Determine the (x, y) coordinate at the center of the cell enclosing the given text.  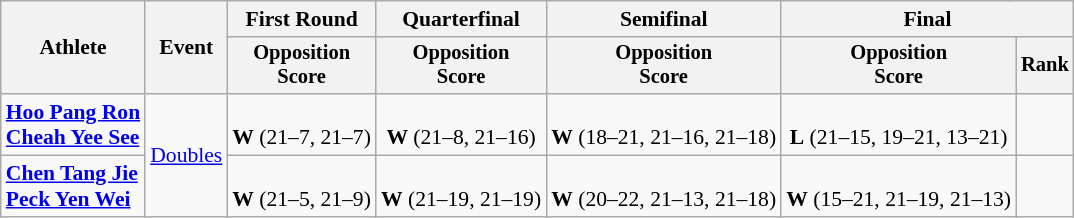
L (21–15, 19–21, 13–21) (898, 124)
W (18–21, 21–16, 21–18) (664, 124)
W (21–19, 21–19) (461, 186)
Chen Tang JiePeck Yen Wei (73, 186)
First Round (302, 19)
Event (186, 48)
W (21–8, 21–16) (461, 124)
Semifinal (664, 19)
Final (928, 19)
Athlete (73, 48)
Quarterfinal (461, 19)
Doubles (186, 155)
W (15–21, 21–19, 21–13) (898, 186)
W (21–7, 21–7) (302, 124)
W (21–5, 21–9) (302, 186)
W (20–22, 21–13, 21–18) (664, 186)
Rank (1045, 66)
Hoo Pang RonCheah Yee See (73, 124)
